Pinpoint the cell where the given text exists, returning its (X, Y) midpoint coordinate. 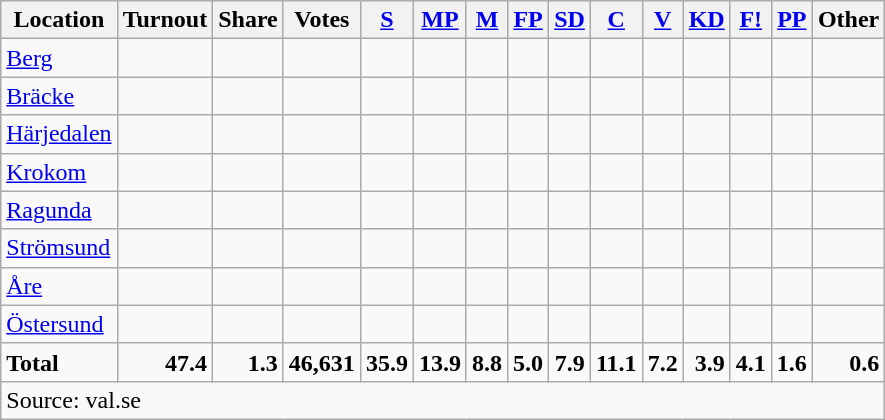
KD (706, 20)
5.0 (528, 362)
PP (792, 20)
1.3 (248, 362)
S (386, 20)
8.8 (486, 362)
V (662, 20)
Bräcke (59, 96)
M (486, 20)
3.9 (706, 362)
Turnout (165, 20)
Location (59, 20)
0.6 (848, 362)
35.9 (386, 362)
FP (528, 20)
Total (59, 362)
1.6 (792, 362)
Strömsund (59, 248)
Source: val.se (443, 400)
SD (570, 20)
7.9 (570, 362)
Östersund (59, 324)
11.1 (616, 362)
F! (750, 20)
4.1 (750, 362)
Åre (59, 286)
C (616, 20)
Other (848, 20)
Härjedalen (59, 134)
13.9 (440, 362)
Share (248, 20)
Votes (322, 20)
Ragunda (59, 210)
Krokom (59, 172)
47.4 (165, 362)
46,631 (322, 362)
MP (440, 20)
Berg (59, 58)
7.2 (662, 362)
